Identify which cell holds the provided text, then report its [x, y] central coordinate. 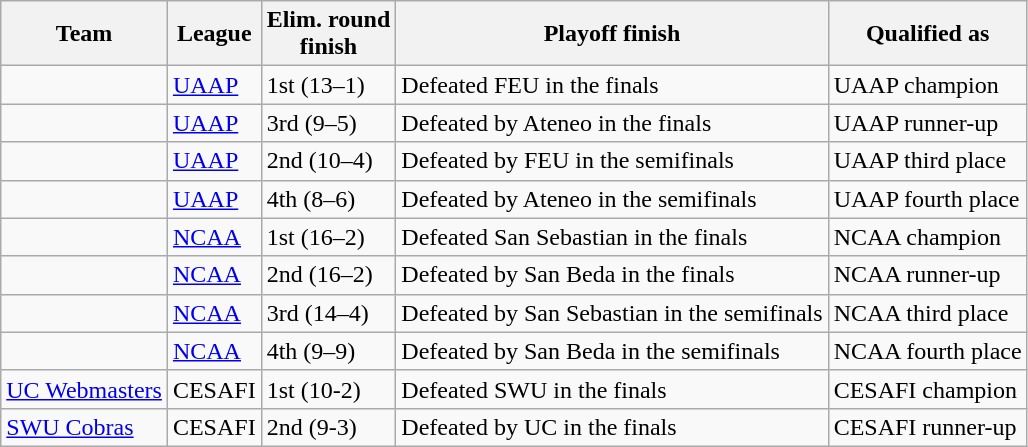
Team [84, 34]
Defeated FEU in the finals [612, 85]
Qualified as [928, 34]
NCAA third place [928, 313]
2nd (9-3) [328, 427]
UAAP champion [928, 85]
Defeated SWU in the finals [612, 389]
Defeated by San Sebastian in the semifinals [612, 313]
4th (8–6) [328, 199]
SWU Cobras [84, 427]
League [214, 34]
1st (16–2) [328, 237]
UAAP third place [928, 161]
Defeated by UC in the finals [612, 427]
Defeated by Ateneo in the finals [612, 123]
2nd (10–4) [328, 161]
Defeated by FEU in the semifinals [612, 161]
NCAA champion [928, 237]
Defeated by San Beda in the finals [612, 275]
3rd (14–4) [328, 313]
NCAA fourth place [928, 351]
UC Webmasters [84, 389]
UAAP runner-up [928, 123]
2nd (16–2) [328, 275]
3rd (9–5) [328, 123]
NCAA runner-up [928, 275]
4th (9–9) [328, 351]
Defeated San Sebastian in the finals [612, 237]
Defeated by San Beda in the semifinals [612, 351]
CESAFI runner-up [928, 427]
Playoff finish [612, 34]
UAAP fourth place [928, 199]
CESAFI champion [928, 389]
1st (13–1) [328, 85]
Defeated by Ateneo in the semifinals [612, 199]
1st (10-2) [328, 389]
Elim. roundfinish [328, 34]
